Search for the cell housing the specified text and yield its (x, y) center coordinate. 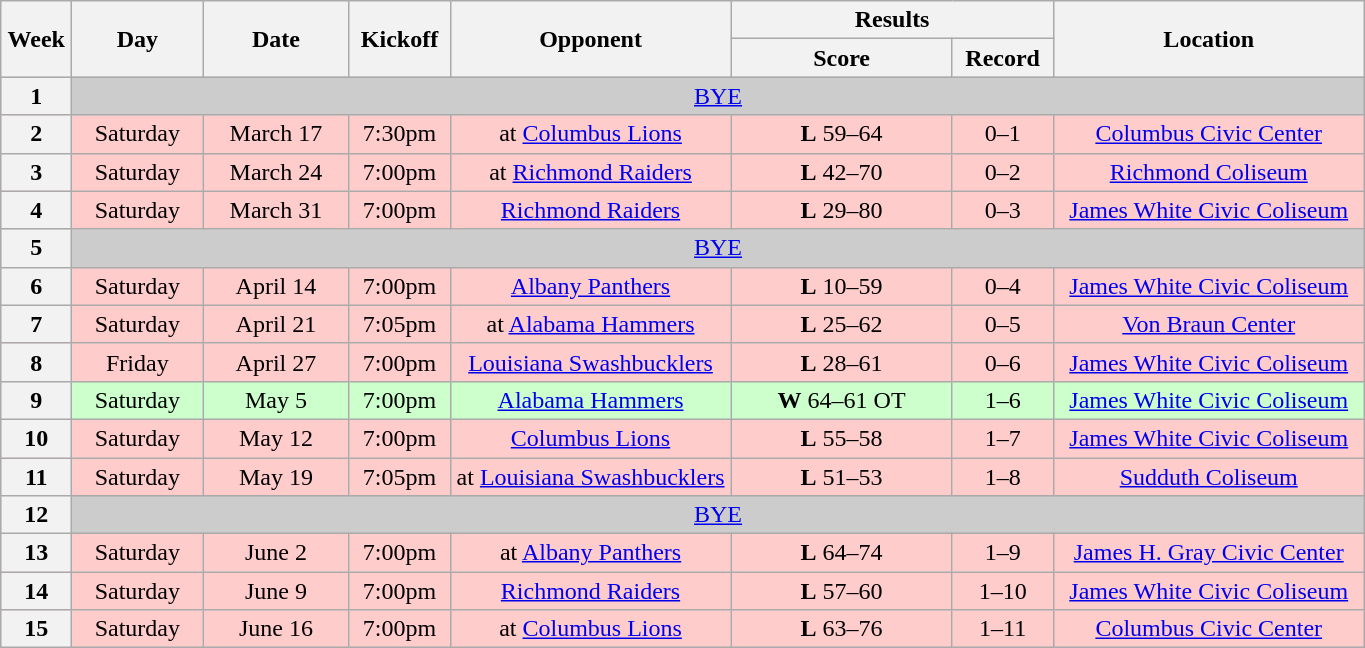
L 64–74 (842, 553)
March 24 (276, 172)
Score (842, 58)
12 (36, 515)
L 59–64 (842, 134)
Alabama Hammers (590, 400)
7 (36, 324)
11 (36, 477)
L 42–70 (842, 172)
15 (36, 629)
March 31 (276, 210)
6 (36, 286)
L 55–58 (842, 438)
April 21 (276, 324)
0–2 (1002, 172)
April 14 (276, 286)
1–6 (1002, 400)
Record (1002, 58)
at Richmond Raiders (590, 172)
May 19 (276, 477)
James H. Gray Civic Center (1208, 553)
Week (36, 39)
Louisiana Swashbucklers (590, 362)
3 (36, 172)
L 10–59 (842, 286)
0–3 (1002, 210)
Richmond Coliseum (1208, 172)
May 12 (276, 438)
Date (276, 39)
13 (36, 553)
0–4 (1002, 286)
Opponent (590, 39)
March 17 (276, 134)
at Albany Panthers (590, 553)
0–1 (1002, 134)
2 (36, 134)
May 5 (276, 400)
L 25–62 (842, 324)
L 29–80 (842, 210)
10 (36, 438)
L 51–53 (842, 477)
L 57–60 (842, 591)
14 (36, 591)
1–8 (1002, 477)
Location (1208, 39)
0–6 (1002, 362)
W 64–61 OT (842, 400)
at Louisiana Swashbucklers (590, 477)
4 (36, 210)
Day (138, 39)
Kickoff (400, 39)
0–5 (1002, 324)
L 28–61 (842, 362)
9 (36, 400)
L 63–76 (842, 629)
June 9 (276, 591)
8 (36, 362)
at Alabama Hammers (590, 324)
5 (36, 248)
1–11 (1002, 629)
1–9 (1002, 553)
Sudduth Coliseum (1208, 477)
7:30pm (400, 134)
Results (892, 20)
Albany Panthers (590, 286)
1–7 (1002, 438)
Columbus Lions (590, 438)
June 16 (276, 629)
April 27 (276, 362)
1 (36, 96)
Friday (138, 362)
June 2 (276, 553)
Von Braun Center (1208, 324)
1–10 (1002, 591)
